Search for the cell housing the specified text and yield its (x, y) center coordinate. 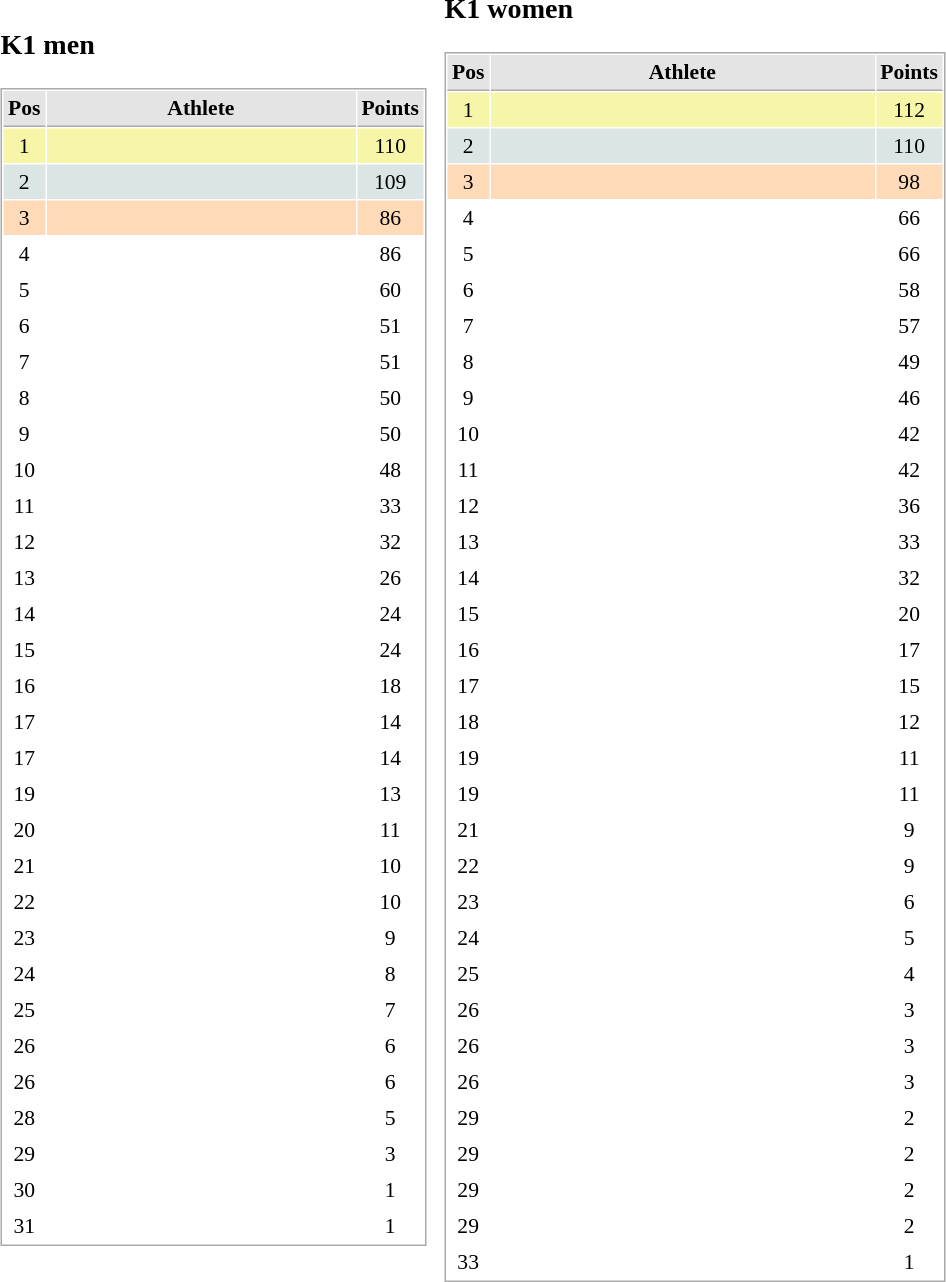
49 (910, 362)
112 (910, 110)
28 (24, 1118)
36 (910, 506)
57 (910, 326)
48 (390, 470)
58 (910, 290)
109 (390, 182)
31 (24, 1226)
60 (390, 290)
98 (910, 182)
30 (24, 1190)
46 (910, 398)
